Return the [x, y] coordinate for the center point of the cell that contains the specified text.  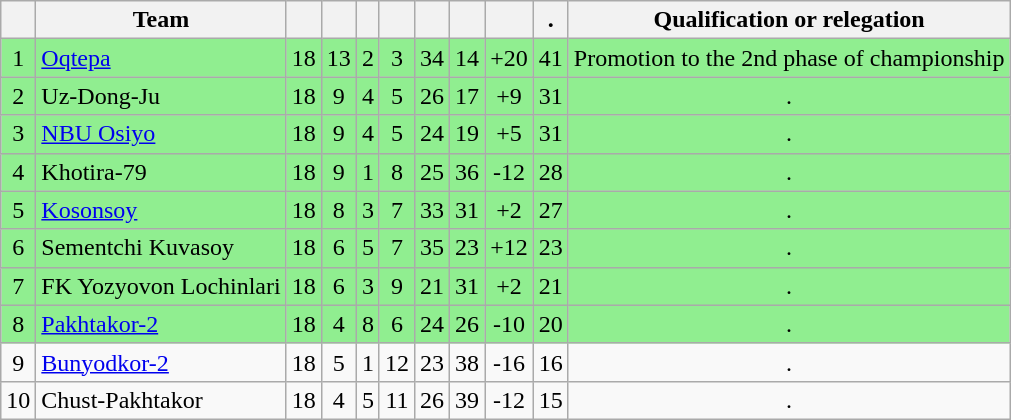
+5 [510, 134]
Promotion to the 2nd phase of championship [789, 58]
Chust-Pakhtakor [161, 400]
Khotira-79 [161, 172]
39 [468, 400]
34 [432, 58]
Sementchi Kuvasoy [161, 248]
10 [18, 400]
12 [396, 362]
-10 [510, 324]
NBU Osiyo [161, 134]
FK Yozyovon Lochinlari [161, 286]
20 [550, 324]
14 [468, 58]
17 [468, 96]
+12 [510, 248]
13 [338, 58]
28 [550, 172]
Qualification or relegation [789, 20]
Pakhtakor-2 [161, 324]
27 [550, 210]
Oqtepa [161, 58]
16 [550, 362]
25 [432, 172]
+9 [510, 96]
Uz-Dong-Ju [161, 96]
41 [550, 58]
Team [161, 20]
33 [432, 210]
15 [550, 400]
-16 [510, 362]
38 [468, 362]
Bunyodkor-2 [161, 362]
Kosonsoy [161, 210]
+20 [510, 58]
11 [396, 400]
35 [432, 248]
19 [468, 134]
36 [468, 172]
